Return [X, Y] of the center of cell containing provided text 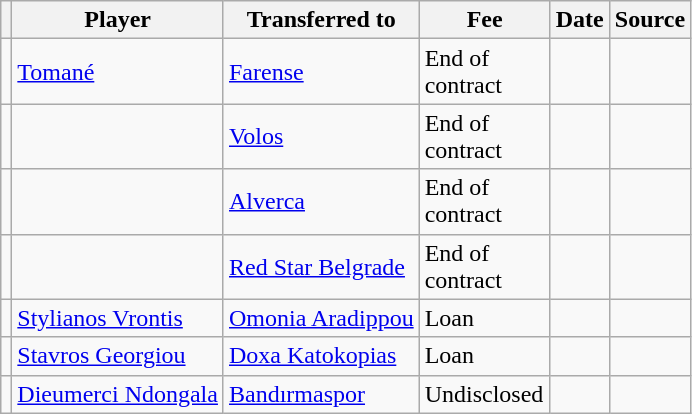
Player [118, 20]
Transferred to [321, 20]
Undisclosed [484, 394]
Dieumerci Ndongala [118, 394]
Red Star Belgrade [321, 266]
Tomané [118, 72]
Omonia Aradippou [321, 318]
Date [580, 20]
Bandırmaspor [321, 394]
Volos [321, 136]
Stavros Georgiou [118, 356]
Alverca [321, 202]
Stylianos Vrontis [118, 318]
Fee [484, 20]
Source [650, 20]
Farense [321, 72]
Doxa Katokopias [321, 356]
